Output the [x, y] coordinate of the center of the cell containing the given text.  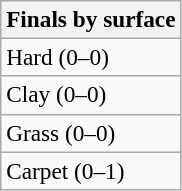
Clay (0–0) [91, 95]
Finals by surface [91, 19]
Grass (0–0) [91, 133]
Carpet (0–1) [91, 170]
Hard (0–0) [91, 57]
